For the text-containing cell, return its midpoint in [x, y] coordinate format. 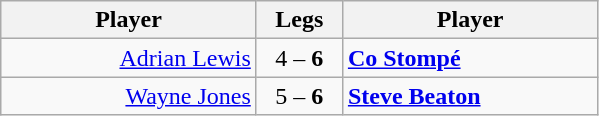
Legs [299, 20]
4 – 6 [299, 58]
Adrian Lewis [129, 58]
Co Stompé [470, 58]
Steve Beaton [470, 96]
Wayne Jones [129, 96]
5 – 6 [299, 96]
